Extract the [X, Y] coordinate from the center of the cell holding the provided text.  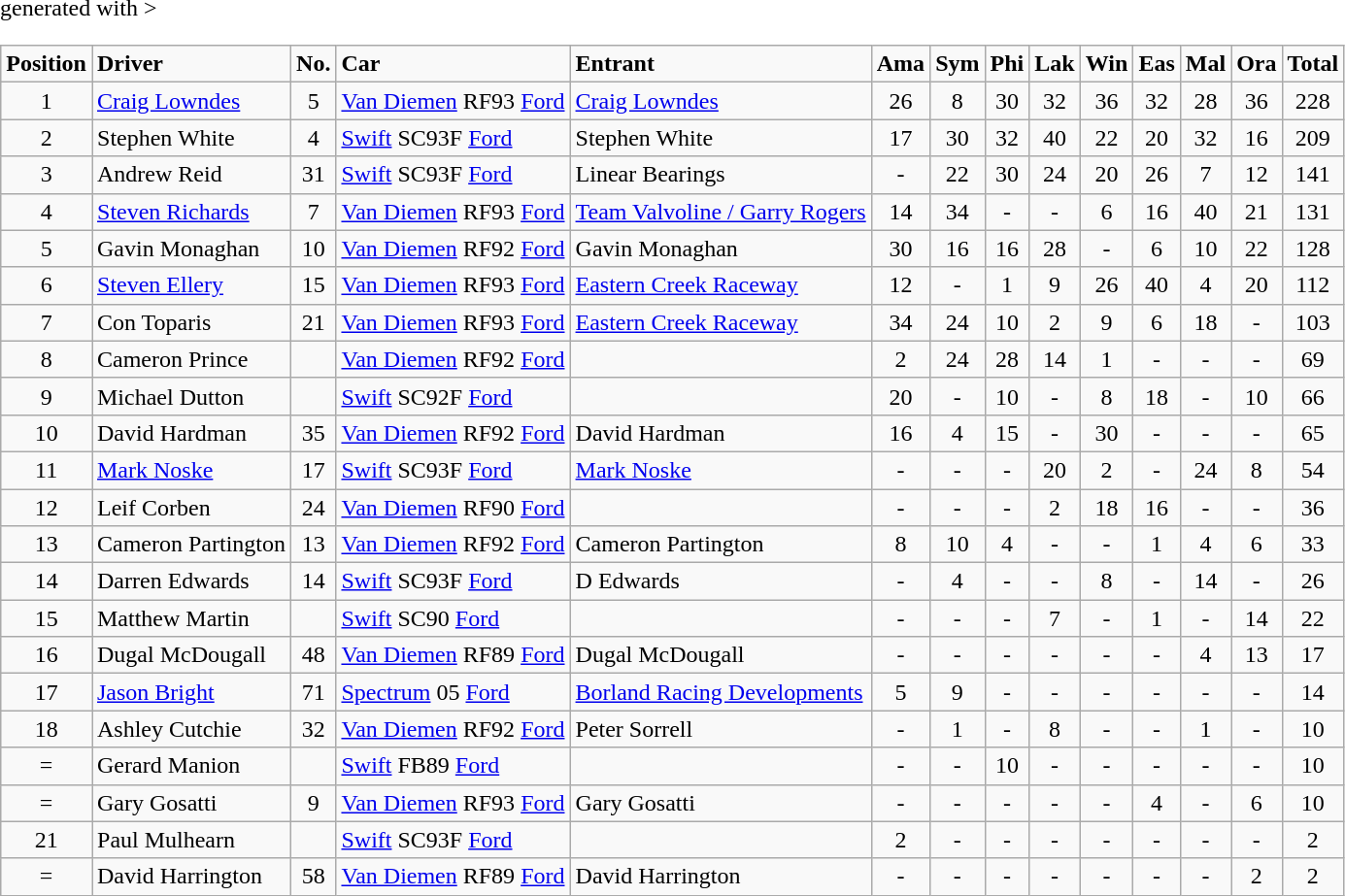
Steven Ellery [190, 285]
103 [1313, 322]
Matthew Martin [190, 618]
Entrant [721, 64]
Linear Bearings [721, 175]
Peter Sorrell [721, 729]
228 [1313, 101]
112 [1313, 285]
Sym [958, 64]
Total [1313, 64]
Position [47, 64]
35 [314, 433]
Steven Richards [190, 212]
No. [314, 64]
Phi [1007, 64]
3 [47, 175]
209 [1313, 138]
Team Valvoline / Garry Rogers [721, 212]
58 [314, 877]
141 [1313, 175]
Andrew Reid [190, 175]
Ora [1257, 64]
Swift FB89 Ford [453, 766]
69 [1313, 359]
31 [314, 175]
Driver [190, 64]
66 [1313, 396]
Mal [1205, 64]
D Edwards [721, 581]
33 [1313, 545]
Car [453, 64]
Van Diemen RF90 Ford [453, 508]
54 [1313, 470]
Gerard Manion [190, 766]
65 [1313, 433]
Leif Corben [190, 508]
Con Toparis [190, 322]
Win [1107, 64]
Ama [900, 64]
Borland Racing Developments [721, 692]
48 [314, 655]
Spectrum 05 Ford [453, 692]
Jason Bright [190, 692]
Swift SC92F Ford [453, 396]
Paul Mulhearn [190, 840]
128 [1313, 249]
11 [47, 470]
Michael Dutton [190, 396]
Cameron Prince [190, 359]
131 [1313, 212]
Eas [1157, 64]
Swift SC90 Ford [453, 618]
Ashley Cutchie [190, 729]
Darren Edwards [190, 581]
71 [314, 692]
Lak [1055, 64]
